Determine the [X, Y] coordinate at the center of the cell enclosing the given text.  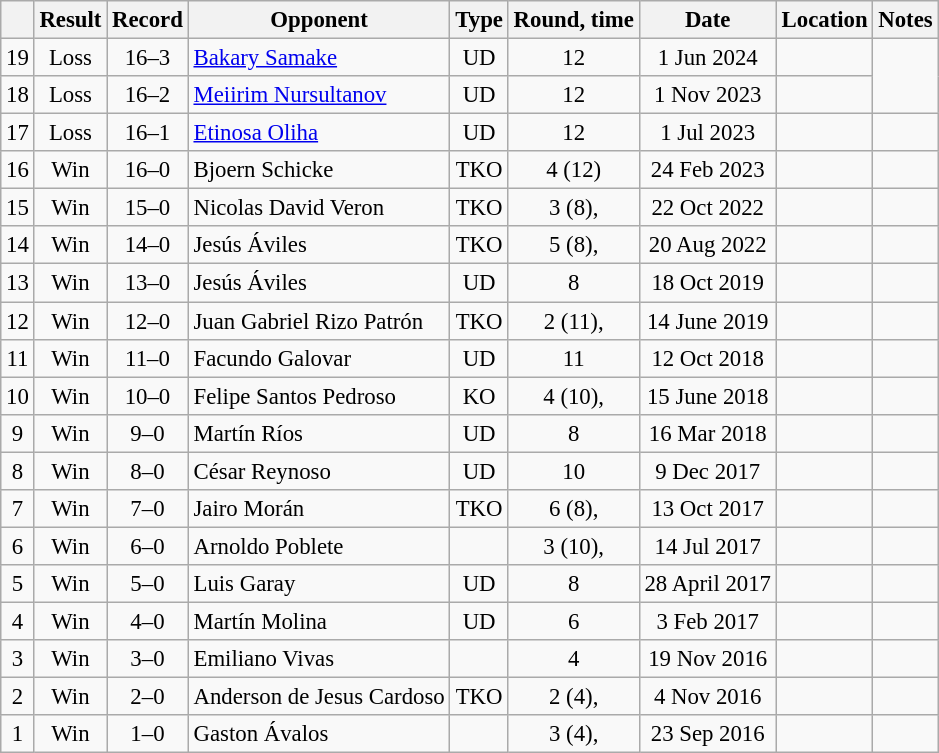
16–3 [148, 58]
4 Nov 2016 [708, 697]
Bjoern Schicke [319, 170]
3 [18, 659]
14–0 [148, 245]
Etinosa Oliha [319, 133]
Type [479, 20]
13–0 [148, 283]
5 [18, 584]
15 [18, 208]
2 [18, 697]
Location [824, 20]
4 (12) [574, 170]
2 (11), [574, 321]
Martín Molina [319, 621]
1–0 [148, 734]
20 Aug 2022 [708, 245]
3–0 [148, 659]
6–0 [148, 546]
Facundo Galovar [319, 358]
7–0 [148, 509]
Arnoldo Poblete [319, 546]
5–0 [148, 584]
12–0 [148, 321]
Emiliano Vivas [319, 659]
23 Sep 2016 [708, 734]
14 [18, 245]
Result [70, 20]
Round, time [574, 20]
Juan Gabriel Rizo Patrón [319, 321]
Luis Garay [319, 584]
9–0 [148, 433]
1 Jun 2024 [708, 58]
8–0 [148, 471]
Nicolas David Veron [319, 208]
13 Oct 2017 [708, 509]
Date [708, 20]
1 Nov 2023 [708, 95]
Opponent [319, 20]
12 Oct 2018 [708, 358]
Jairo Morán [319, 509]
24 Feb 2023 [708, 170]
15–0 [148, 208]
18 Oct 2019 [708, 283]
15 June 2018 [708, 396]
19 Nov 2016 [708, 659]
Anderson de Jesus Cardoso [319, 697]
1 [18, 734]
Record [148, 20]
28 April 2017 [708, 584]
11–0 [148, 358]
14 June 2019 [708, 321]
3 (8), [574, 208]
2–0 [148, 697]
9 Dec 2017 [708, 471]
KO [479, 396]
19 [18, 58]
Felipe Santos Pedroso [319, 396]
1 Jul 2023 [708, 133]
16–1 [148, 133]
16–2 [148, 95]
5 (8), [574, 245]
4 (10), [574, 396]
Gaston Ávalos [319, 734]
César Reynoso [319, 471]
4–0 [148, 621]
18 [18, 95]
22 Oct 2022 [708, 208]
17 [18, 133]
13 [18, 283]
16 Mar 2018 [708, 433]
3 (4), [574, 734]
Martín Ríos [319, 433]
7 [18, 509]
14 Jul 2017 [708, 546]
3 Feb 2017 [708, 621]
9 [18, 433]
6 (8), [574, 509]
16 [18, 170]
3 (10), [574, 546]
Meiirim Nursultanov [319, 95]
Bakary Samake [319, 58]
Notes [906, 20]
16–0 [148, 170]
2 (4), [574, 697]
10–0 [148, 396]
